For the text-containing cell, return its midpoint in [X, Y] coordinate format. 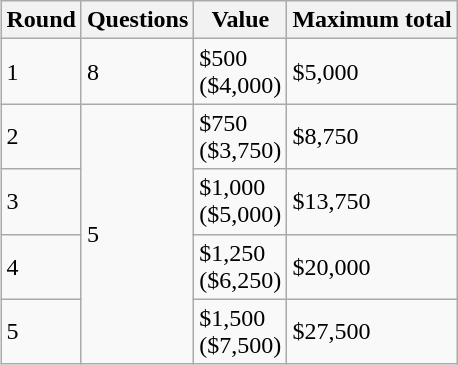
$1,000 ($5,000) [240, 202]
$1,500 ($7,500) [240, 332]
Maximum total [372, 20]
$750 ($3,750) [240, 136]
$27,500 [372, 332]
Round [41, 20]
$500 ($4,000) [240, 72]
1 [41, 72]
8 [137, 72]
$8,750 [372, 136]
2 [41, 136]
Value [240, 20]
3 [41, 202]
$20,000 [372, 266]
4 [41, 266]
Questions [137, 20]
$13,750 [372, 202]
$1,250 ($6,250) [240, 266]
$5,000 [372, 72]
